Capture the cell that displays the provided text and extract its (x, y) central coordinate. 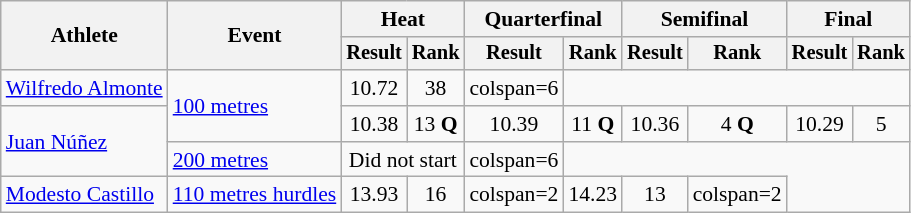
16 (436, 195)
Athlete (84, 36)
11 Q (592, 124)
5 (881, 124)
Modesto Castillo (84, 195)
Semifinal (704, 19)
10.38 (374, 124)
10.39 (514, 124)
10.29 (820, 124)
200 metres (255, 160)
100 metres (255, 106)
4 Q (738, 124)
Quarterfinal (543, 19)
10.36 (655, 124)
Juan Núñez (84, 142)
38 (436, 88)
Did not start (402, 160)
Event (255, 36)
13.93 (374, 195)
13 (655, 195)
Final (848, 19)
110 metres hurdles (255, 195)
10.72 (374, 88)
14.23 (592, 195)
13 Q (436, 124)
Wilfredo Almonte (84, 88)
Heat (402, 19)
